Capture the cell that displays the provided text and extract its (x, y) central coordinate. 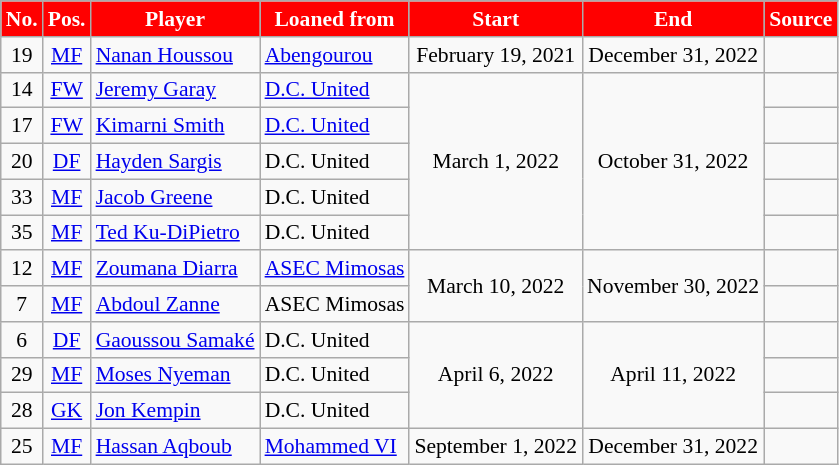
March 1, 2022 (496, 161)
April 6, 2022 (496, 376)
February 19, 2021 (496, 55)
Gaoussou Samaké (176, 340)
35 (22, 233)
Pos. (67, 19)
April 11, 2022 (673, 376)
33 (22, 197)
Loaned from (335, 19)
Hassan Aqboub (176, 447)
GK (67, 411)
No. (22, 19)
Jon Kempin (176, 411)
25 (22, 447)
14 (22, 90)
20 (22, 162)
Ted Ku-DiPietro (176, 233)
Hayden Sargis (176, 162)
Player (176, 19)
12 (22, 269)
October 31, 2022 (673, 161)
Abengourou (335, 55)
Moses Nyeman (176, 375)
7 (22, 304)
Nanan Houssou (176, 55)
Mohammed VI (335, 447)
Abdoul Zanne (176, 304)
28 (22, 411)
29 (22, 375)
Start (496, 19)
19 (22, 55)
Jeremy Garay (176, 90)
September 1, 2022 (496, 447)
Zoumana Diarra (176, 269)
Jacob Greene (176, 197)
Kimarni Smith (176, 126)
November 30, 2022 (673, 286)
17 (22, 126)
Source (800, 19)
6 (22, 340)
End (673, 19)
March 10, 2022 (496, 286)
